Extract the [x, y] coordinate from the center of the cell holding the provided text.  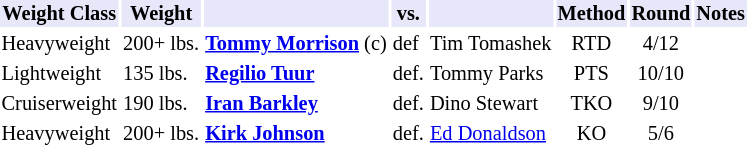
Notes [721, 14]
200+ lbs. [162, 44]
190 lbs. [162, 104]
4/12 [661, 44]
Lightweight [60, 74]
Dino Stewart [490, 104]
Regilio Tuur [296, 74]
PTS [592, 74]
Tommy Parks [490, 74]
Weight Class [60, 14]
RTD [592, 44]
TKO [592, 104]
9/10 [661, 104]
Iran Barkley [296, 104]
vs. [408, 14]
10/10 [661, 74]
Round [661, 14]
Weight [162, 14]
135 lbs. [162, 74]
Heavyweight [60, 44]
Method [592, 14]
Cruiserweight [60, 104]
Tommy Morrison (c) [296, 44]
def [408, 44]
Tim Tomashek [490, 44]
